Determine the (X, Y) coordinate at the center of the cell enclosing the given text.  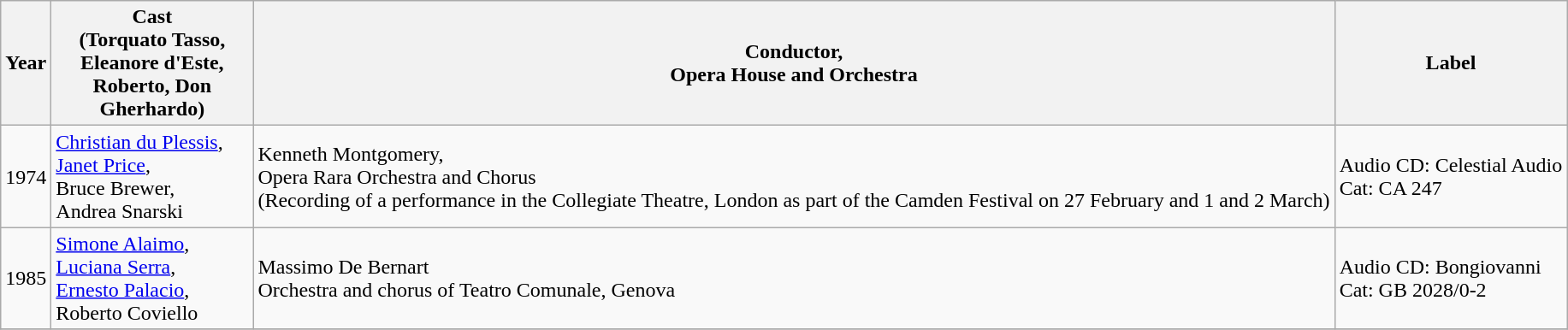
Year (26, 63)
Cast (Torquato Tasso, Eleanore d'Este, Roberto, Don Gherhardo) (152, 63)
Christian du Plessis,Janet Price,Bruce Brewer,Andrea Snarski (152, 176)
Label (1451, 63)
1985 (26, 279)
Audio CD: Celestial AudioCat: CA 247 (1451, 176)
Conductor,Opera House and Orchestra (794, 63)
1974 (26, 176)
Simone Alaimo,Luciana Serra,Ernesto Palacio,Roberto Coviello (152, 279)
Massimo De BernartOrchestra and chorus of Teatro Comunale, Genova (794, 279)
Audio CD: BongiovanniCat: GB 2028/0-2 (1451, 279)
